For the text-containing cell, return its midpoint in [X, Y] coordinate format. 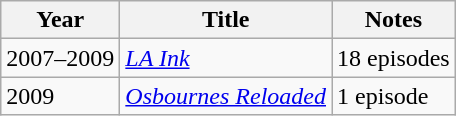
2009 [60, 96]
Year [60, 20]
1 episode [394, 96]
LA Ink [226, 58]
Title [226, 20]
Osbournes Reloaded [226, 96]
Notes [394, 20]
18 episodes [394, 58]
2007–2009 [60, 58]
